Scan for the cell matching the given text and deliver its [X, Y] coordinate at center. 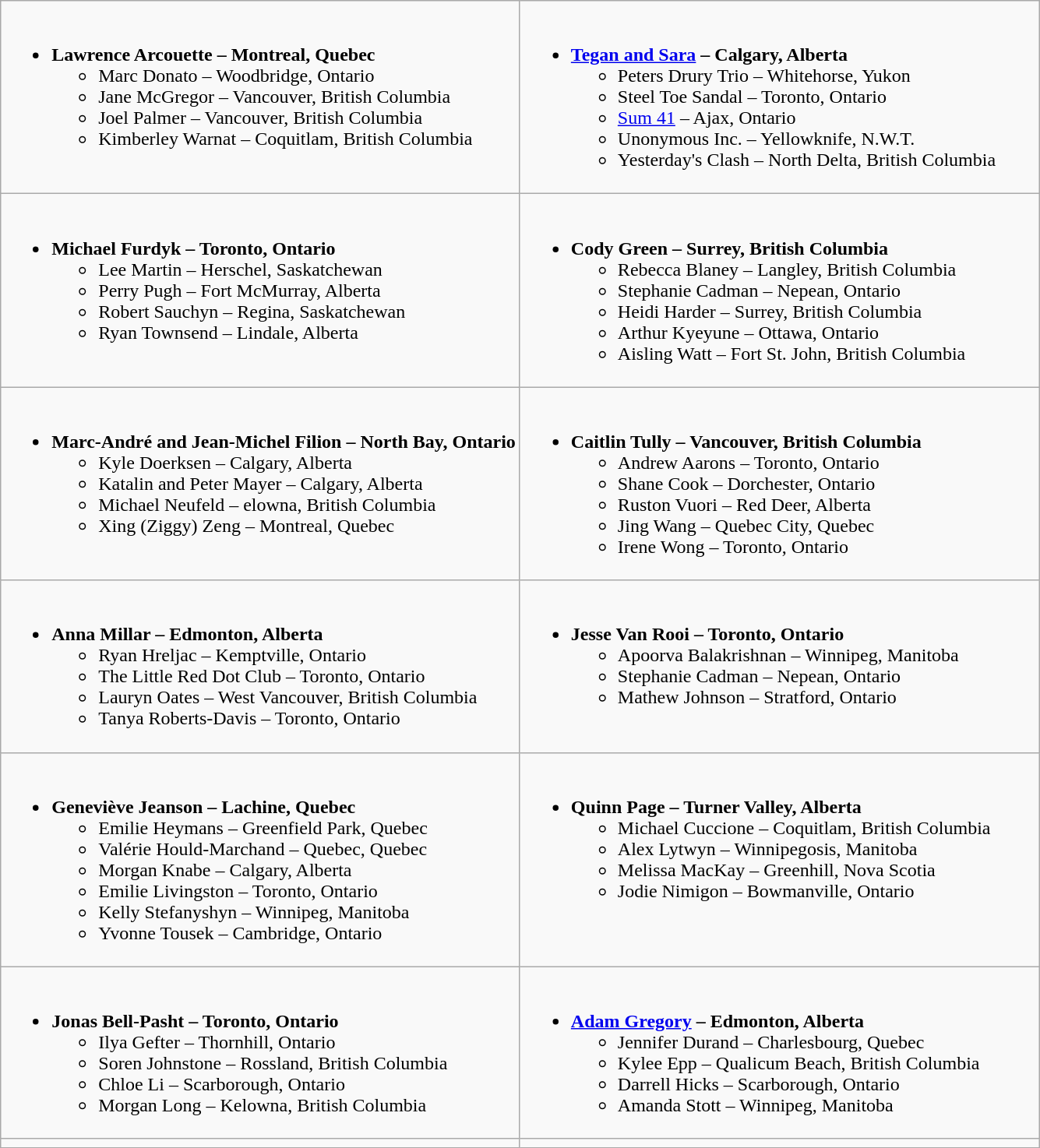
Jesse Van Rooi – Toronto, OntarioApoorva Balakrishnan – Winnipeg, ManitobaStephanie Cadman – Nepean, OntarioMathew Johnson – Stratford, Ontario [779, 667]
